For the text-containing cell, return its midpoint in (x, y) coordinate format. 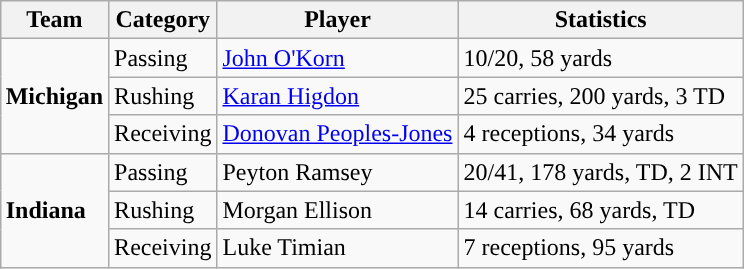
Team (54, 20)
Karan Higdon (338, 96)
Morgan Ellison (338, 210)
25 carries, 200 yards, 3 TD (600, 96)
10/20, 58 yards (600, 58)
John O'Korn (338, 58)
7 receptions, 95 yards (600, 248)
Peyton Ramsey (338, 172)
Statistics (600, 20)
4 receptions, 34 yards (600, 134)
Michigan (54, 96)
20/41, 178 yards, TD, 2 INT (600, 172)
Player (338, 20)
Indiana (54, 210)
Luke Timian (338, 248)
Category (163, 20)
14 carries, 68 yards, TD (600, 210)
Donovan Peoples-Jones (338, 134)
